Output the [x, y] coordinate of the center of the cell containing the given text.  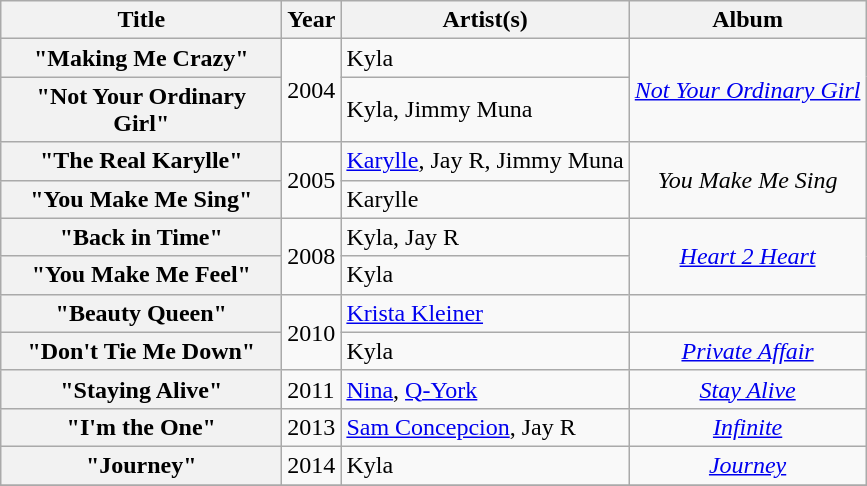
2011 [312, 389]
2005 [312, 180]
"Making Me Crazy" [142, 58]
Karylle [485, 199]
"The Real Karylle" [142, 161]
"You Make Me Sing" [142, 199]
2010 [312, 332]
"I'm the One" [142, 427]
Kyla, Jimmy Muna [485, 110]
2008 [312, 256]
Kyla, Jay R [485, 237]
"Back in Time" [142, 237]
Not Your Ordinary Girl [748, 90]
"Not Your Ordinary Girl" [142, 110]
"Beauty Queen" [142, 313]
2004 [312, 90]
"Staying Alive" [142, 389]
Stay Alive [748, 389]
Year [312, 20]
2013 [312, 427]
Infinite [748, 427]
Private Affair [748, 351]
Nina, Q-York [485, 389]
"You Make Me Feel" [142, 275]
You Make Me Sing [748, 180]
Artist(s) [485, 20]
Karylle, Jay R, Jimmy Muna [485, 161]
Journey [748, 465]
Krista Kleiner [485, 313]
2014 [312, 465]
Title [142, 20]
"Journey" [142, 465]
"Don't Tie Me Down" [142, 351]
Sam Concepcion, Jay R [485, 427]
Album [748, 20]
Heart 2 Heart [748, 256]
